Determine the (X, Y) coordinate at the center of the cell enclosing the given text.  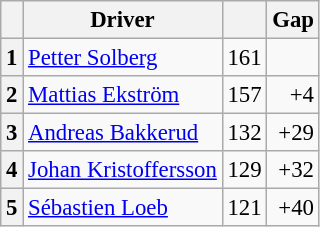
+32 (293, 170)
4 (12, 170)
Andreas Bakkerud (122, 133)
Driver (122, 20)
+4 (293, 95)
5 (12, 208)
+29 (293, 133)
Johan Kristoffersson (122, 170)
132 (244, 133)
+40 (293, 208)
Sébastien Loeb (122, 208)
Petter Solberg (122, 58)
1 (12, 58)
129 (244, 170)
161 (244, 58)
121 (244, 208)
Gap (293, 20)
3 (12, 133)
Mattias Ekström (122, 95)
2 (12, 95)
157 (244, 95)
